Capture the cell that displays the provided text and extract its (X, Y) central coordinate. 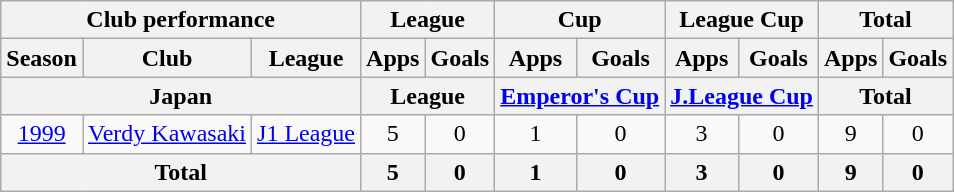
Emperor's Cup (580, 96)
Verdy Kawasaki (166, 134)
League Cup (742, 20)
Japan (181, 96)
1999 (42, 134)
Cup (580, 20)
Club (166, 58)
J.League Cup (742, 96)
J1 League (306, 134)
Season (42, 58)
Club performance (181, 20)
